Scan for the cell matching the given text and deliver its [X, Y] coordinate at center. 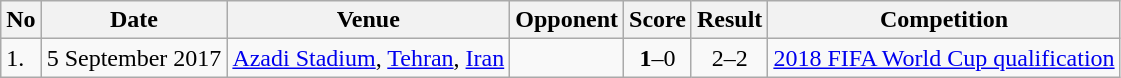
Azadi Stadium, Tehran, Iran [368, 58]
No [21, 20]
Competition [944, 20]
Venue [368, 20]
5 September 2017 [134, 58]
2–2 [729, 58]
1. [21, 58]
Opponent [567, 20]
2018 FIFA World Cup qualification [944, 58]
1–0 [658, 58]
Result [729, 20]
Score [658, 20]
Date [134, 20]
